Scan for the cell matching the given text and deliver its [x, y] coordinate at center. 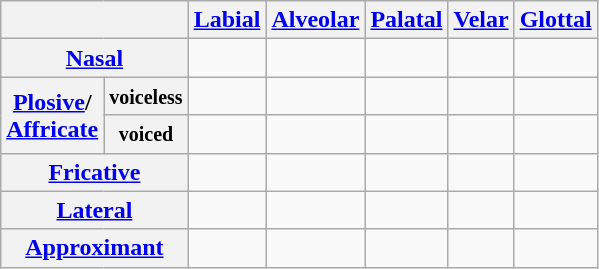
voiceless [146, 96]
Velar [481, 20]
Glottal [556, 20]
Lateral [94, 210]
Plosive/Affricate [52, 115]
Nasal [94, 58]
Fricative [94, 172]
Alveolar [316, 20]
Labial [227, 20]
voiced [146, 134]
Palatal [406, 20]
Approximant [94, 248]
